From the cell containing the given text, extract its center point as (x, y) coordinate. 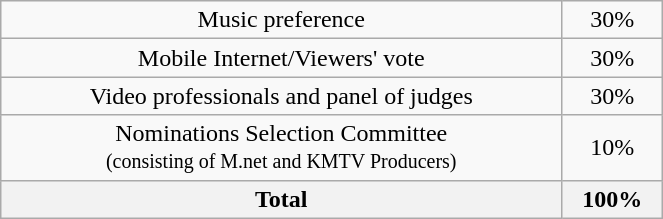
10% (612, 148)
Video professionals and panel of judges (282, 96)
Nominations Selection Committee (consisting of M.net and KMTV Producers) (282, 148)
100% (612, 199)
Mobile Internet/Viewers' vote (282, 58)
Music preference (282, 20)
Total (282, 199)
